Output the [x, y] coordinate of the center of the cell containing the given text.  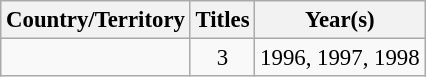
3 [222, 58]
Year(s) [340, 20]
Titles [222, 20]
1996, 1997, 1998 [340, 58]
Country/Territory [96, 20]
